Detect which cell encompasses the target text, then output its [x, y] center coordinate. 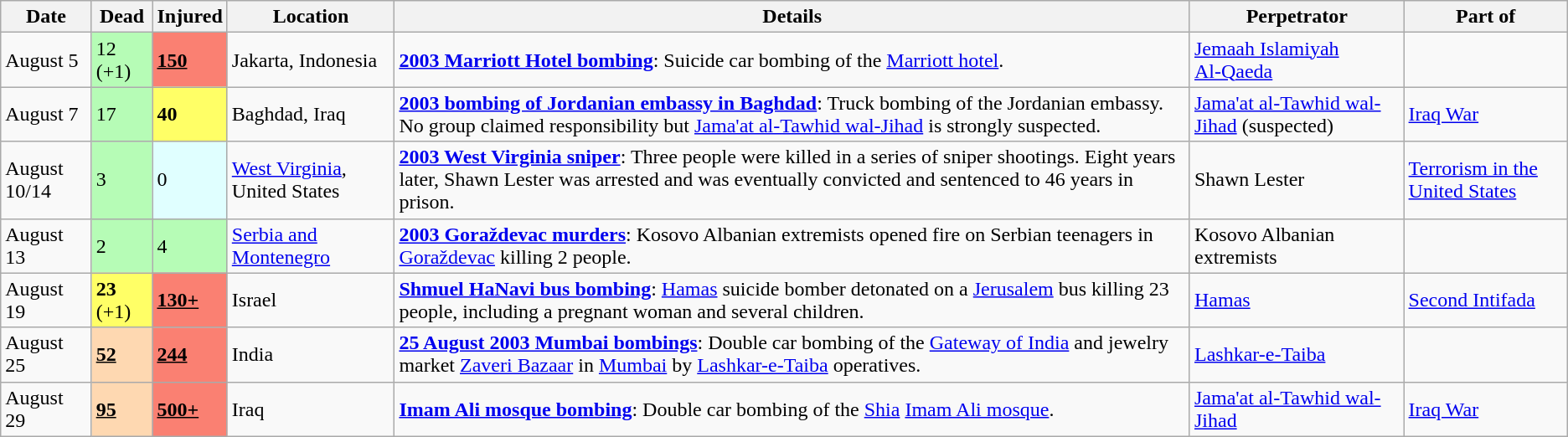
Date [46, 17]
Dead [122, 17]
Terrorism in the United States [1486, 180]
August 25 [46, 355]
40 [189, 114]
0 [189, 180]
August 29 [46, 409]
Baghdad, Iraq [311, 114]
Perpetrator [1297, 17]
Shmuel HaNavi bus bombing: Hamas suicide bomber detonated on a Jerusalem bus killing 23 people, including a pregnant woman and several children. [792, 300]
August 13 [46, 246]
2 [122, 246]
Serbia and Montenegro [311, 246]
August 10/14 [46, 180]
India [311, 355]
52 [122, 355]
Location [311, 17]
Shawn Lester [1297, 180]
25 August 2003 Mumbai bombings: Double car bombing of the Gateway of India and jewelry market Zaveri Bazaar in Mumbai by Lashkar-e-Taiba operatives. [792, 355]
Injured [189, 17]
Jemaah Islamiyah Al-Qaeda [1297, 60]
130+ [189, 300]
Part of [1486, 17]
150 [189, 60]
Imam Ali mosque bombing: Double car bombing of the Shia Imam Ali mosque. [792, 409]
Kosovo Albanian extremists [1297, 246]
500+ [189, 409]
Jakarta, Indonesia [311, 60]
Israel [311, 300]
Iraq [311, 409]
West Virginia, United States [311, 180]
95 [122, 409]
August 19 [46, 300]
244 [189, 355]
Second Intifada [1486, 300]
2003 Marriott Hotel bombing: Suicide car bombing of the Marriott hotel. [792, 60]
Jama'at al-Tawhid wal-Jihad [1297, 409]
4 [189, 246]
August 7 [46, 114]
August 5 [46, 60]
Details [792, 17]
23 (+1) [122, 300]
12 (+1) [122, 60]
Lashkar-e-Taiba [1297, 355]
2003 Goraždevac murders: Kosovo Albanian extremists opened fire on Serbian teenagers in Goraždevac killing 2 people. [792, 246]
Jama'at al-Tawhid wal-Jihad (suspected) [1297, 114]
17 [122, 114]
3 [122, 180]
Hamas [1297, 300]
